Detect which cell encompasses the target text, then output its (X, Y) center coordinate. 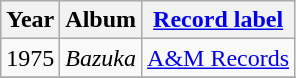
Album (101, 20)
Bazuka (101, 58)
Record label (218, 20)
A&M Records (218, 58)
Year (30, 20)
1975 (30, 58)
